For the text-containing cell, return its midpoint in [x, y] coordinate format. 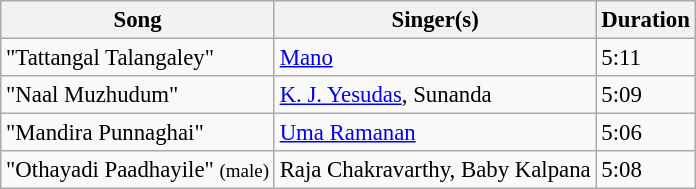
5:06 [646, 133]
Mano [435, 58]
"Naal Muzhudum" [138, 95]
"Mandira Punnaghai" [138, 133]
Singer(s) [435, 20]
Uma Ramanan [435, 133]
"Tattangal Talangaley" [138, 58]
Duration [646, 20]
K. J. Yesudas, Sunanda [435, 95]
5:08 [646, 170]
5:09 [646, 95]
"Othayadi Paadhayile" (male) [138, 170]
5:11 [646, 58]
Song [138, 20]
Raja Chakravarthy, Baby Kalpana [435, 170]
